Identify which cell holds the provided text, then report its [x, y] central coordinate. 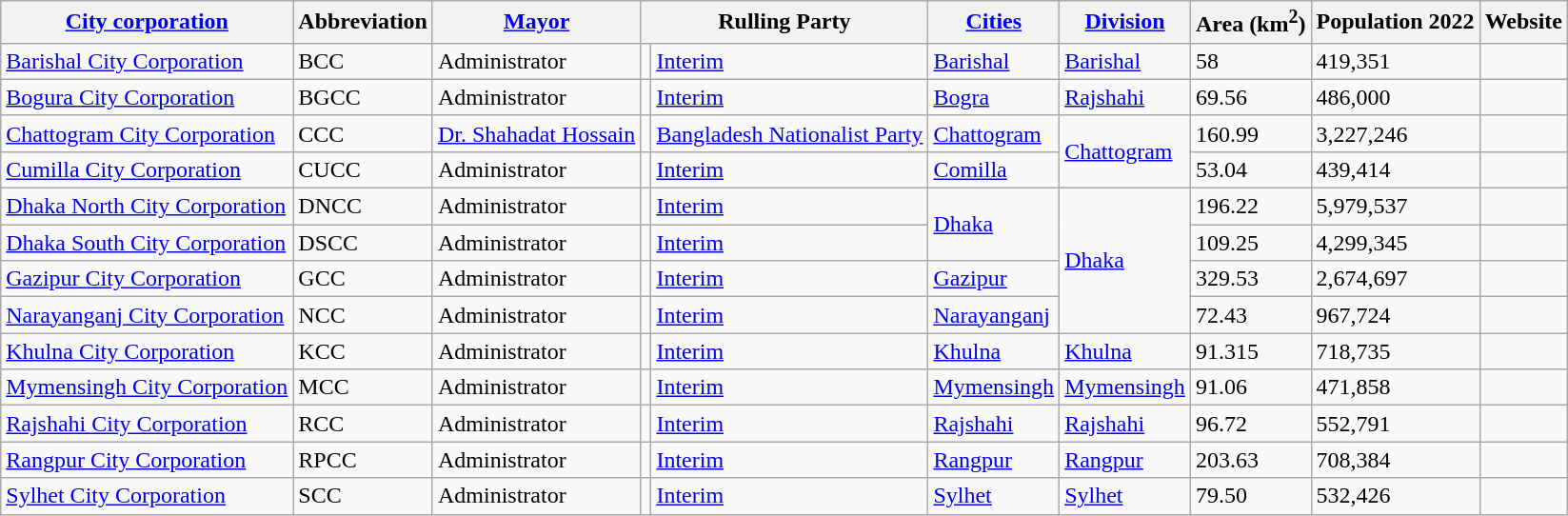
Barishal City Corporation [147, 61]
Chattogram City Corporation [147, 133]
532,426 [1396, 496]
Mymensingh City Corporation [147, 387]
Abbreviation [364, 23]
329.53 [1251, 279]
58 [1251, 61]
DNCC [364, 207]
708,384 [1396, 460]
419,351 [1396, 61]
4,299,345 [1396, 243]
GCC [364, 279]
967,724 [1396, 315]
Gazipur City Corporation [147, 279]
Website [1523, 23]
Sylhet City Corporation [147, 496]
Narayanganj [994, 315]
Gazipur [994, 279]
72.43 [1251, 315]
196.22 [1251, 207]
79.50 [1251, 496]
BGCC [364, 97]
CUCC [364, 169]
Khulna City Corporation [147, 351]
Mayor [536, 23]
91.06 [1251, 387]
NCC [364, 315]
DSCC [364, 243]
Dhaka North City Corporation [147, 207]
KCC [364, 351]
96.72 [1251, 424]
Rulling Party [784, 23]
471,858 [1396, 387]
MCC [364, 387]
486,000 [1396, 97]
53.04 [1251, 169]
2,674,697 [1396, 279]
SCC [364, 496]
Cities [994, 23]
Cumilla City Corporation [147, 169]
BCC [364, 61]
Bogra [994, 97]
439,414 [1396, 169]
91.315 [1251, 351]
Rangpur City Corporation [147, 460]
Bogura City Corporation [147, 97]
Dr. Shahadat Hossain [536, 133]
160.99 [1251, 133]
CCC [364, 133]
3,227,246 [1396, 133]
Population 2022 [1396, 23]
5,979,537 [1396, 207]
RPCC [364, 460]
69.56 [1251, 97]
City corporation [147, 23]
109.25 [1251, 243]
552,791 [1396, 424]
Comilla [994, 169]
RCC [364, 424]
Bangladesh Nationalist Party [790, 133]
Rajshahi City Corporation [147, 424]
718,735 [1396, 351]
Area (km2) [1251, 23]
Division [1125, 23]
Narayanganj City Corporation [147, 315]
Dhaka South City Corporation [147, 243]
203.63 [1251, 460]
